Provide the [X, Y] coordinate of the cell's center where the given text is located.  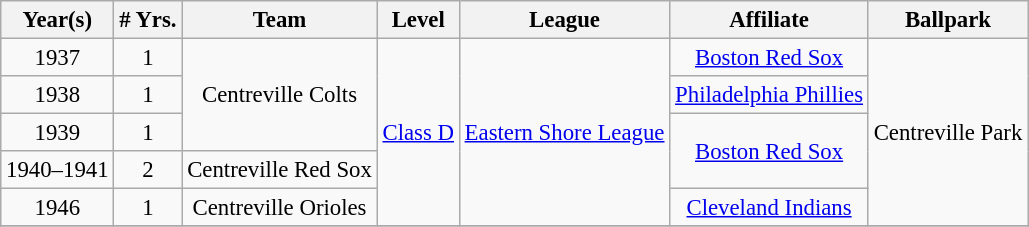
Eastern Shore League [564, 133]
Centreville Orioles [280, 208]
Year(s) [58, 20]
Level [418, 20]
Ballpark [948, 20]
2 [148, 170]
Affiliate [770, 20]
League [564, 20]
1937 [58, 58]
Philadelphia Phillies [770, 95]
1940–1941 [58, 170]
# Yrs. [148, 20]
Class D [418, 133]
Team [280, 20]
1938 [58, 95]
Cleveland Indians [770, 208]
Centreville Colts [280, 96]
1946 [58, 208]
Centreville Red Sox [280, 170]
Centreville Park [948, 133]
1939 [58, 133]
